Locate the cell with the specified text and output its [X, Y] center coordinate. 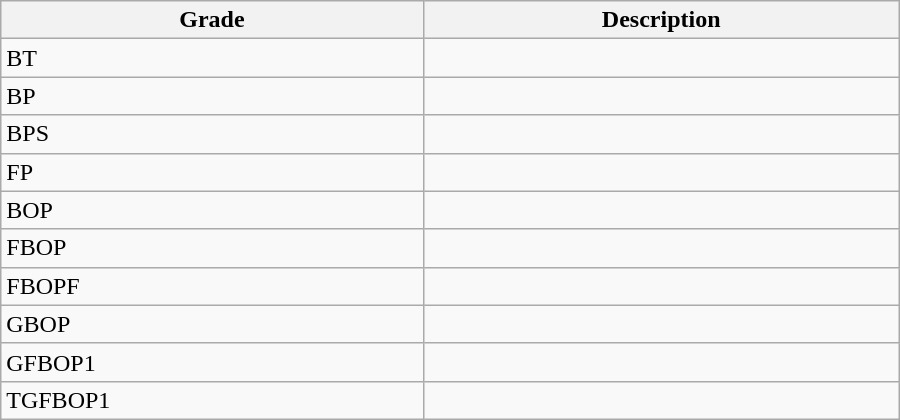
GBOP [212, 324]
GFBOP1 [212, 362]
BPS [212, 134]
BP [212, 96]
BOP [212, 210]
FBOP [212, 248]
FP [212, 172]
TGFBOP1 [212, 400]
FBOPF [212, 286]
Description [661, 20]
Grade [212, 20]
BT [212, 58]
